From the cell containing the given text, extract its center point as [x, y] coordinate. 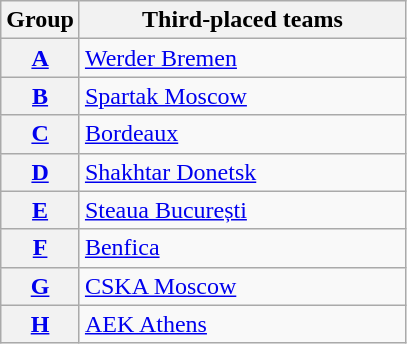
B [40, 96]
Third-placed teams [242, 20]
A [40, 58]
C [40, 134]
CSKA Moscow [242, 286]
AEK Athens [242, 324]
Steaua București [242, 210]
Spartak Moscow [242, 96]
Shakhtar Donetsk [242, 172]
H [40, 324]
E [40, 210]
G [40, 286]
Benfica [242, 248]
Bordeaux [242, 134]
Group [40, 20]
F [40, 248]
Werder Bremen [242, 58]
D [40, 172]
